Extract the [X, Y] coordinate from the center of the cell holding the provided text.  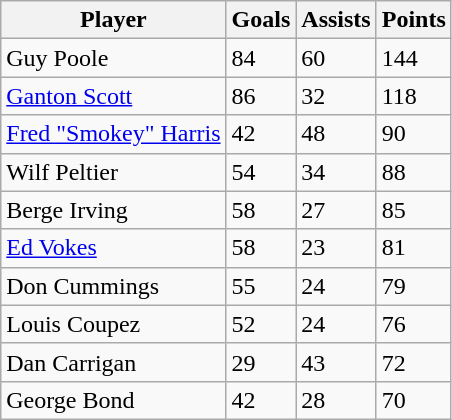
34 [336, 172]
Guy Poole [114, 58]
43 [336, 362]
Ed Vokes [114, 248]
90 [414, 134]
Assists [336, 20]
79 [414, 286]
Berge Irving [114, 210]
81 [414, 248]
88 [414, 172]
86 [261, 96]
72 [414, 362]
118 [414, 96]
Points [414, 20]
Ganton Scott [114, 96]
Don Cummings [114, 286]
Fred "Smokey" Harris [114, 134]
55 [261, 286]
Wilf Peltier [114, 172]
144 [414, 58]
Dan Carrigan [114, 362]
70 [414, 400]
52 [261, 324]
28 [336, 400]
27 [336, 210]
George Bond [114, 400]
84 [261, 58]
Goals [261, 20]
29 [261, 362]
48 [336, 134]
60 [336, 58]
54 [261, 172]
Player [114, 20]
32 [336, 96]
76 [414, 324]
85 [414, 210]
23 [336, 248]
Louis Coupez [114, 324]
